Locate the cell with the specified text and output its (x, y) center coordinate. 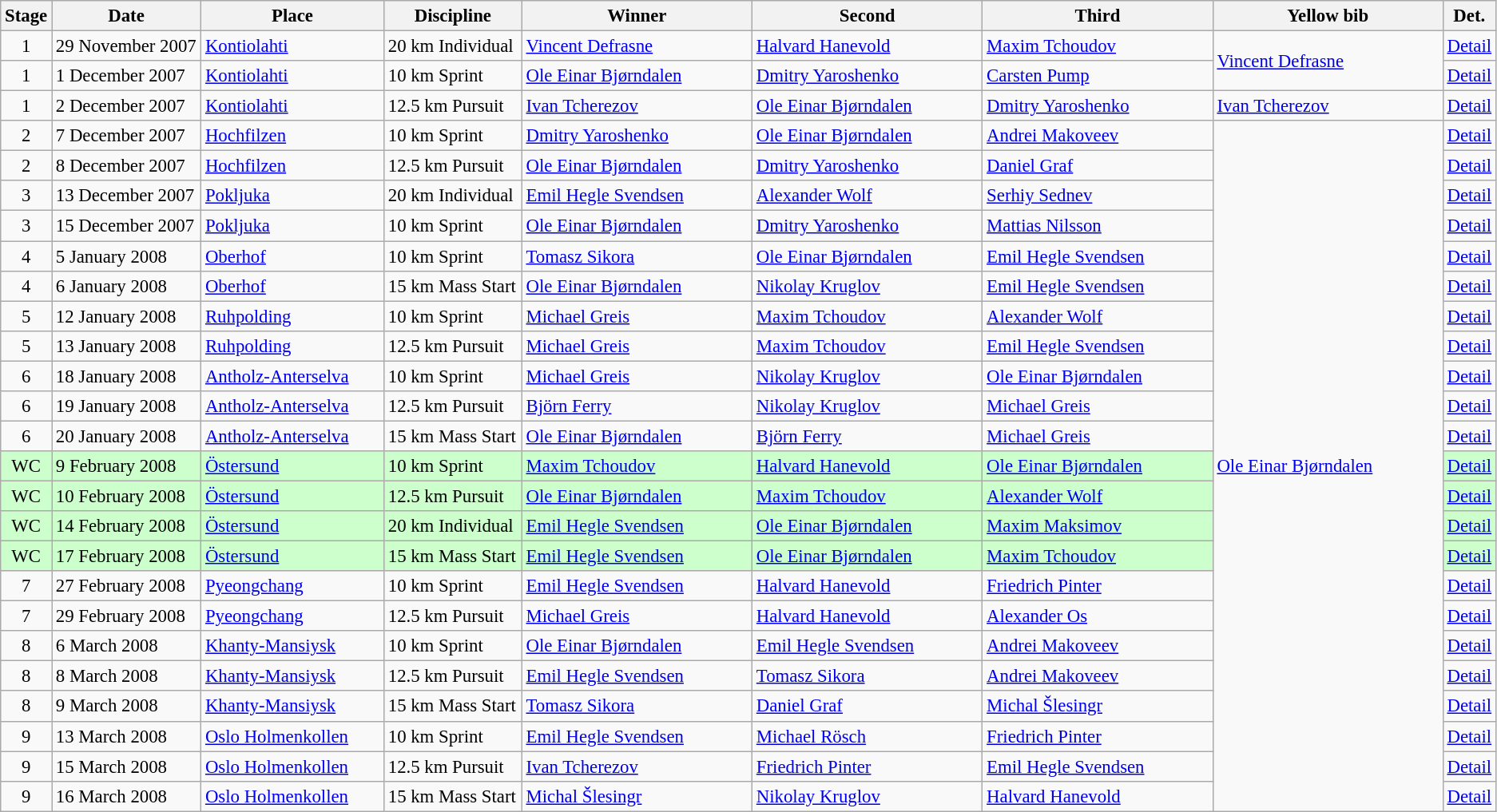
2 December 2007 (126, 106)
Maxim Maksimov (1098, 526)
13 January 2008 (126, 346)
Det. (1469, 16)
9 March 2008 (126, 707)
Alexander Os (1098, 616)
9 February 2008 (126, 466)
18 January 2008 (126, 376)
7 December 2007 (126, 136)
15 December 2007 (126, 226)
29 February 2008 (126, 616)
Winner (637, 16)
14 February 2008 (126, 526)
Serhiy Sednev (1098, 196)
1 December 2007 (126, 76)
16 March 2008 (126, 796)
Carsten Pump (1098, 76)
17 February 2008 (126, 557)
Second (868, 16)
6 March 2008 (126, 646)
Michael Rösch (868, 736)
13 December 2007 (126, 196)
15 March 2008 (126, 766)
Discipline (452, 16)
8 December 2007 (126, 166)
10 February 2008 (126, 496)
20 January 2008 (126, 436)
19 January 2008 (126, 406)
6 January 2008 (126, 286)
Yellow bib (1328, 16)
27 February 2008 (126, 586)
Third (1098, 16)
Stage (26, 16)
Date (126, 16)
Mattias Nilsson (1098, 226)
8 March 2008 (126, 676)
29 November 2007 (126, 46)
Place (292, 16)
5 January 2008 (126, 256)
12 January 2008 (126, 316)
13 March 2008 (126, 736)
